From the cell containing the given text, extract its center point as (X, Y) coordinate. 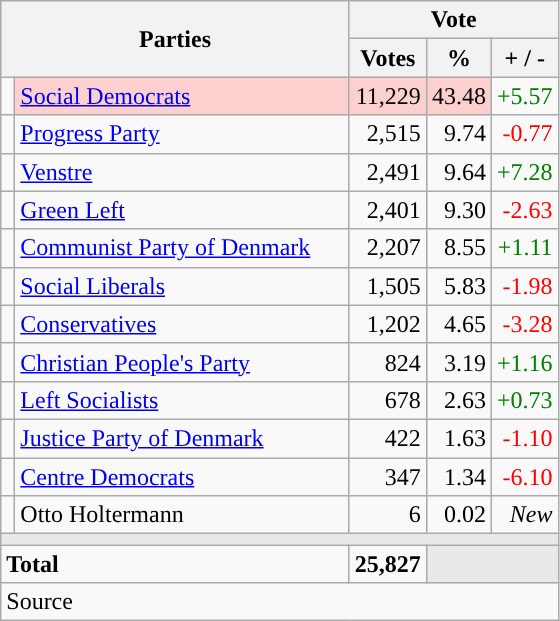
8.55 (458, 248)
2,207 (388, 248)
-1.10 (524, 438)
Otto Holtermann (182, 515)
9.64 (458, 172)
Votes (388, 58)
+5.57 (524, 96)
4.65 (458, 324)
6 (388, 515)
422 (388, 438)
Centre Democrats (182, 477)
1,505 (388, 286)
-0.77 (524, 134)
824 (388, 362)
Social Democrats (182, 96)
347 (388, 477)
1,202 (388, 324)
2,491 (388, 172)
9.30 (458, 210)
3.19 (458, 362)
43.48 (458, 96)
Justice Party of Denmark (182, 438)
0.02 (458, 515)
678 (388, 400)
25,827 (388, 564)
2,401 (388, 210)
New (524, 515)
5.83 (458, 286)
Social Liberals (182, 286)
+0.73 (524, 400)
Progress Party (182, 134)
2.63 (458, 400)
% (458, 58)
Vote (454, 20)
9.74 (458, 134)
Christian People's Party (182, 362)
-1.98 (524, 286)
+ / - (524, 58)
Communist Party of Denmark (182, 248)
Left Socialists (182, 400)
Venstre (182, 172)
Source (280, 602)
Parties (176, 39)
Total (176, 564)
Green Left (182, 210)
11,229 (388, 96)
Conservatives (182, 324)
+7.28 (524, 172)
+1.11 (524, 248)
1.34 (458, 477)
1.63 (458, 438)
-3.28 (524, 324)
2,515 (388, 134)
-6.10 (524, 477)
-2.63 (524, 210)
+1.16 (524, 362)
